Identify which cell holds the provided text, then report its [X, Y] central coordinate. 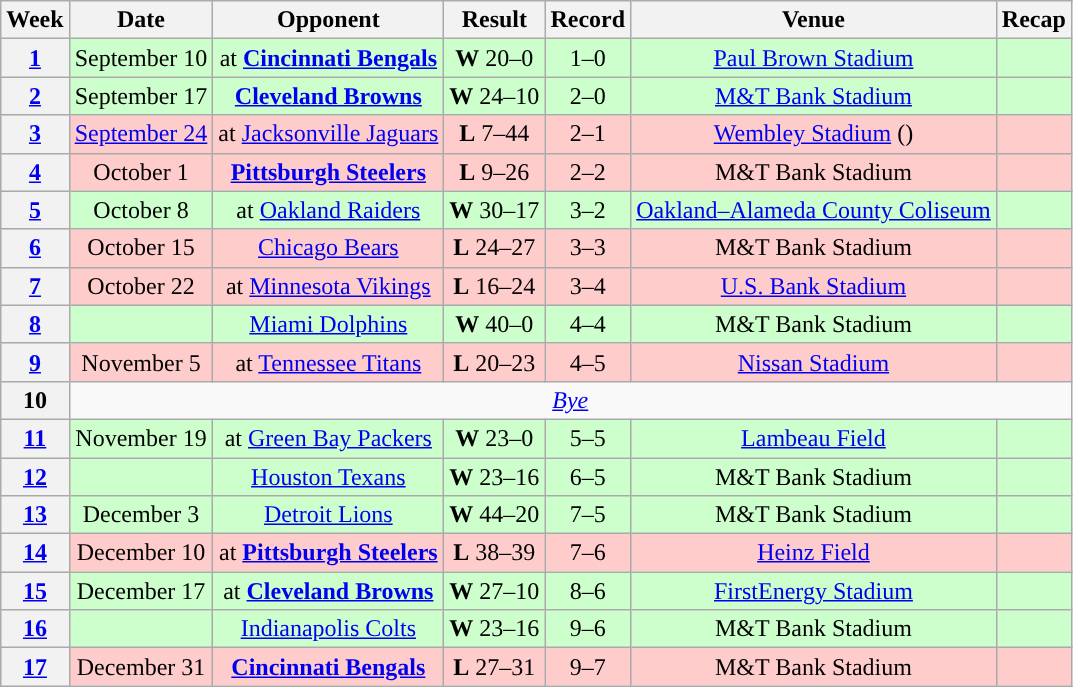
2 [35, 96]
Cleveland Browns [328, 96]
11 [35, 438]
9–7 [588, 667]
12 [35, 477]
3–2 [588, 210]
2–1 [588, 134]
September 10 [141, 58]
6 [35, 248]
Cincinnati Bengals [328, 667]
15 [35, 591]
October 8 [141, 210]
2–0 [588, 96]
October 22 [141, 286]
October 15 [141, 248]
September 17 [141, 96]
December 17 [141, 591]
5 [35, 210]
December 31 [141, 667]
W 23–0 [494, 438]
L 16–24 [494, 286]
10 [35, 400]
Pittsburgh Steelers [328, 172]
at Pittsburgh Steelers [328, 553]
3–4 [588, 286]
FirstEnergy Stadium [814, 591]
9–6 [588, 629]
at Cincinnati Bengals [328, 58]
1 [35, 58]
December 3 [141, 515]
Result [494, 20]
Heinz Field [814, 553]
at Tennessee Titans [328, 362]
8 [35, 324]
L 38–39 [494, 553]
8–6 [588, 591]
L 24–27 [494, 248]
L 27–31 [494, 667]
Detroit Lions [328, 515]
Opponent [328, 20]
17 [35, 667]
14 [35, 553]
at Cleveland Browns [328, 591]
4 [35, 172]
W 40–0 [494, 324]
Recap [1034, 20]
at Green Bay Packers [328, 438]
Wembley Stadium () [814, 134]
Lambeau Field [814, 438]
7–6 [588, 553]
December 10 [141, 553]
5–5 [588, 438]
3 [35, 134]
Houston Texans [328, 477]
Oakland–Alameda County Coliseum [814, 210]
16 [35, 629]
at Jacksonville Jaguars [328, 134]
13 [35, 515]
September 24 [141, 134]
November 19 [141, 438]
1–0 [588, 58]
W 44–20 [494, 515]
Nissan Stadium [814, 362]
3–3 [588, 248]
Chicago Bears [328, 248]
4–5 [588, 362]
at Oakland Raiders [328, 210]
U.S. Bank Stadium [814, 286]
Date [141, 20]
7–5 [588, 515]
W 30–17 [494, 210]
Week [35, 20]
2–2 [588, 172]
W 24–10 [494, 96]
7 [35, 286]
at Minnesota Vikings [328, 286]
November 5 [141, 362]
9 [35, 362]
October 1 [141, 172]
L 9–26 [494, 172]
W 20–0 [494, 58]
4–4 [588, 324]
L 20–23 [494, 362]
Bye [570, 400]
L 7–44 [494, 134]
Miami Dolphins [328, 324]
Record [588, 20]
Paul Brown Stadium [814, 58]
6–5 [588, 477]
W 27–10 [494, 591]
Venue [814, 20]
Indianapolis Colts [328, 629]
